Determine the (x, y) coordinate at the center of the cell enclosing the given text.  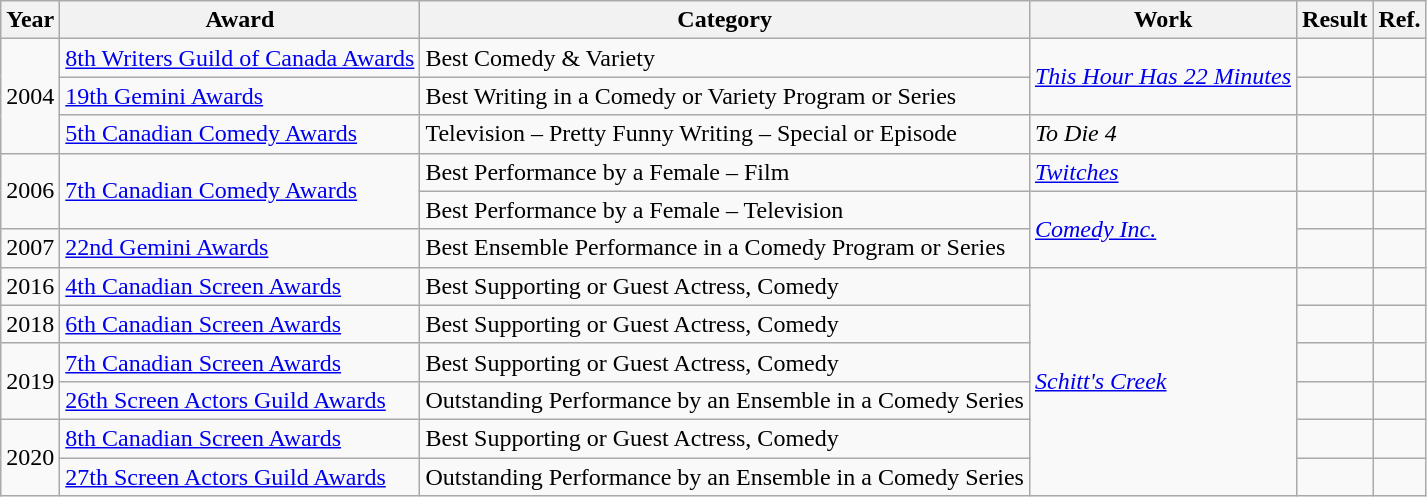
8th Writers Guild of Canada Awards (240, 58)
27th Screen Actors Guild Awards (240, 477)
Ref. (1400, 20)
Result (1335, 20)
Best Writing in a Comedy or Variety Program or Series (725, 96)
To Die 4 (1162, 134)
Category (725, 20)
5th Canadian Comedy Awards (240, 134)
2016 (30, 286)
22nd Gemini Awards (240, 248)
8th Canadian Screen Awards (240, 438)
Best Comedy & Variety (725, 58)
Comedy Inc. (1162, 229)
Schitt's Creek (1162, 381)
Best Performance by a Female – Film (725, 172)
7th Canadian Screen Awards (240, 362)
7th Canadian Comedy Awards (240, 191)
Award (240, 20)
2006 (30, 191)
Best Ensemble Performance in a Comedy Program or Series (725, 248)
2019 (30, 381)
Best Performance by a Female – Television (725, 210)
2004 (30, 96)
26th Screen Actors Guild Awards (240, 400)
Twitches (1162, 172)
Television – Pretty Funny Writing – Special or Episode (725, 134)
This Hour Has 22 Minutes (1162, 77)
4th Canadian Screen Awards (240, 286)
2020 (30, 457)
2018 (30, 324)
19th Gemini Awards (240, 96)
2007 (30, 248)
6th Canadian Screen Awards (240, 324)
Year (30, 20)
Work (1162, 20)
